Scan for the cell matching the given text and deliver its (X, Y) coordinate at center. 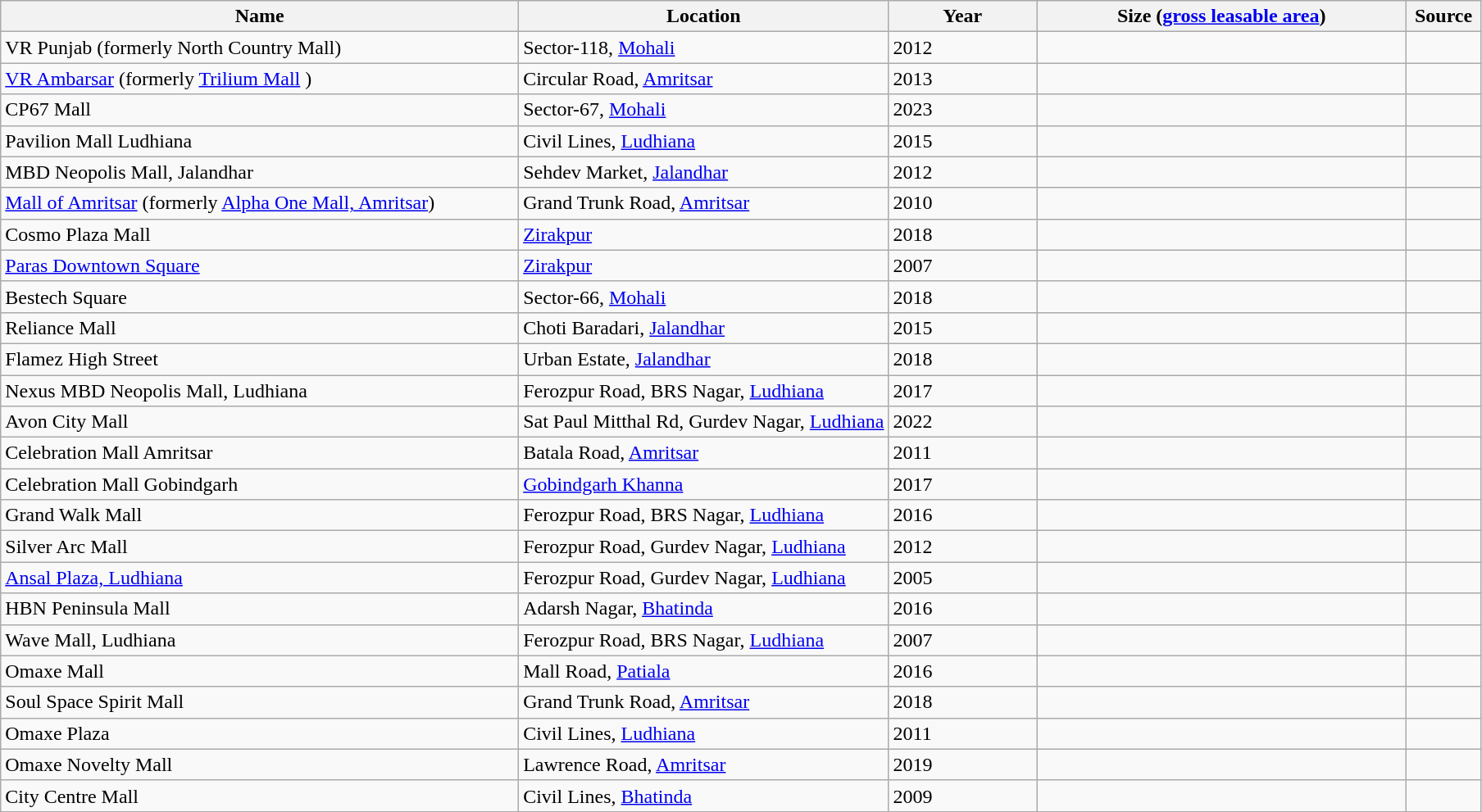
Sat Paul Mitthal Rd, Gurdev Nagar, Ludhiana (703, 422)
Gobindgarh Khanna (703, 484)
HBN Peninsula Mall (260, 609)
Size (gross leasable area) (1221, 16)
2019 (962, 764)
Avon City Mall (260, 422)
2005 (962, 578)
Sehdev Market, Jalandhar (703, 172)
2022 (962, 422)
Civil Lines, Bhatinda (703, 796)
Name (260, 16)
Silver Arc Mall (260, 547)
Sector-67, Mohali (703, 110)
Wave Mall, Ludhiana (260, 640)
VR Punjab (formerly North Country Mall) (260, 48)
Paras Downtown Square (260, 265)
2013 (962, 79)
2023 (962, 110)
Source (1443, 16)
Pavilion Mall Ludhiana (260, 141)
Soul Space Spirit Mall (260, 702)
Sector-118, Mohali (703, 48)
Ansal Plaza, Ludhiana (260, 578)
Circular Road, Amritsar (703, 79)
Year (962, 16)
Celebration Mall Amritsar (260, 453)
Omaxe Plaza (260, 733)
Lawrence Road, Amritsar (703, 764)
CP67 Mall (260, 110)
City Centre Mall (260, 796)
Mall Road, Patiala (703, 671)
Cosmo Plaza Mall (260, 234)
Location (703, 16)
Celebration Mall Gobindgarh (260, 484)
Omaxe Novelty Mall (260, 764)
Choti Baradari, Jalandhar (703, 328)
VR Ambarsar (formerly Trilium Mall ) (260, 79)
Adarsh Nagar, Bhatinda (703, 609)
Nexus MBD Neopolis Mall, Ludhiana (260, 391)
Grand Walk Mall (260, 515)
Bestech Square (260, 297)
Flamez High Street (260, 359)
Mall of Amritsar (formerly Alpha One Mall, Amritsar) (260, 203)
Batala Road, Amritsar (703, 453)
Urban Estate, Jalandhar (703, 359)
2010 (962, 203)
MBD Neopolis Mall, Jalandhar (260, 172)
Reliance Mall (260, 328)
Omaxe Mall (260, 671)
Sector-66, Mohali (703, 297)
2009 (962, 796)
